Determine the (X, Y) coordinate at the center of the cell enclosing the given text.  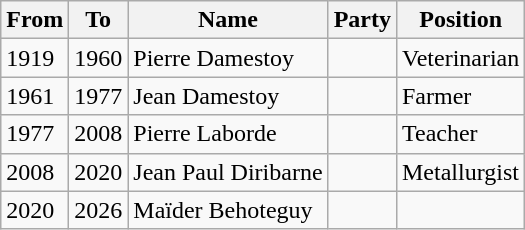
Name (228, 20)
Position (460, 20)
Maïder Behoteguy (228, 210)
Veterinarian (460, 58)
2026 (98, 210)
Party (362, 20)
Pierre Laborde (228, 134)
To (98, 20)
Pierre Damestoy (228, 58)
From (35, 20)
1919 (35, 58)
Jean Damestoy (228, 96)
Farmer (460, 96)
Metallurgist (460, 172)
Teacher (460, 134)
1960 (98, 58)
Jean Paul Diribarne (228, 172)
1961 (35, 96)
